Return [X, Y] of the center of cell containing provided text 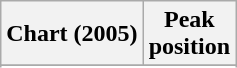
Chart (2005) [72, 34]
Peakposition [189, 34]
